From the cell containing the given text, extract its center point as [x, y] coordinate. 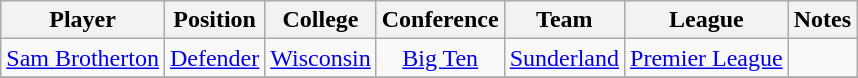
Notes [822, 20]
Wisconsin [320, 58]
Sam Brotherton [83, 58]
Player [83, 20]
Premier League [707, 58]
Defender [214, 58]
League [707, 20]
Conference [440, 20]
College [320, 20]
Position [214, 20]
Big Ten [440, 58]
Sunderland [564, 58]
Team [564, 20]
